Scan for the cell matching the given text and deliver its [X, Y] coordinate at center. 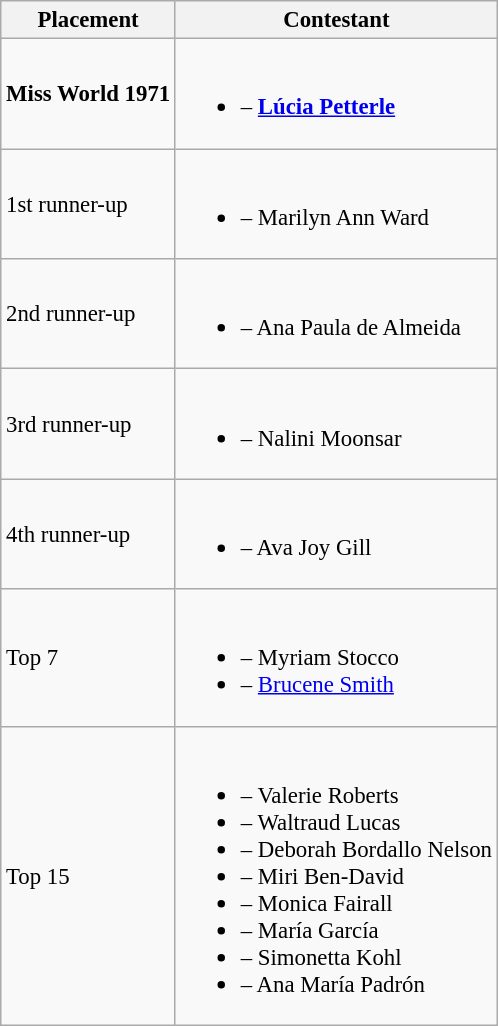
Placement [88, 20]
– Lúcia Petterle [336, 94]
4th runner-up [88, 534]
Top 15 [88, 876]
– Nalini Moonsar [336, 424]
– Valerie Roberts – Waltraud Lucas – Deborah Bordallo Nelson – Miri Ben-David – Monica Fairall – María García – Simonetta Kohl – Ana María Padrón [336, 876]
2nd runner-up [88, 314]
Top 7 [88, 658]
– Ana Paula de Almeida [336, 314]
3rd runner-up [88, 424]
Miss World 1971 [88, 94]
– Marilyn Ann Ward [336, 204]
– Myriam Stocco – Brucene Smith [336, 658]
– Ava Joy Gill [336, 534]
Contestant [336, 20]
1st runner-up [88, 204]
